Detect which cell encompasses the target text, then output its [x, y] center coordinate. 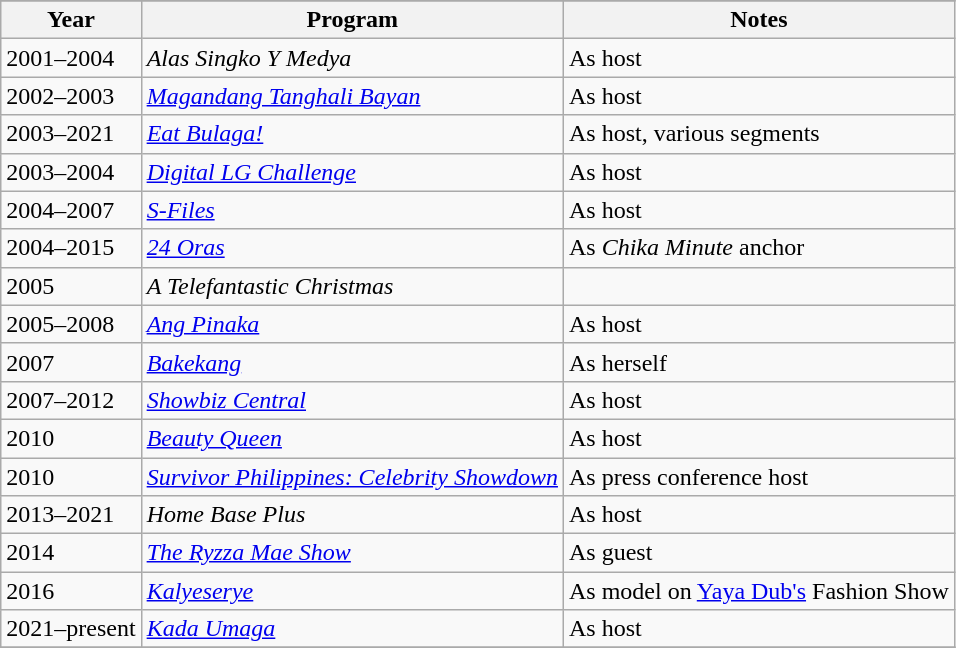
2003–2004 [71, 172]
2005 [71, 286]
Program [352, 20]
Notes [758, 20]
2004–2015 [71, 248]
2013–2021 [71, 515]
As herself [758, 362]
Bakekang [352, 362]
2021–present [71, 629]
2007 [71, 362]
A Telefantastic Christmas [352, 286]
As host, various segments [758, 134]
2016 [71, 591]
24 Oras [352, 248]
2005–2008 [71, 324]
Eat Bulaga! [352, 134]
As model on Yaya Dub's Fashion Show [758, 591]
Beauty Queen [352, 438]
Alas Singko Y Medya [352, 58]
S-Files [352, 210]
Kalyeserye [352, 591]
2002–2003 [71, 96]
Survivor Philippines: Celebrity Showdown [352, 477]
As guest [758, 553]
2007–2012 [71, 400]
The Ryzza Mae Show [352, 553]
2001–2004 [71, 58]
Ang Pinaka [352, 324]
As Chika Minute anchor [758, 248]
2004–2007 [71, 210]
Magandang Tanghali Bayan [352, 96]
Year [71, 20]
Kada Umaga [352, 629]
Home Base Plus [352, 515]
As press conference host [758, 477]
2014 [71, 553]
Showbiz Central [352, 400]
2003–2021 [71, 134]
Digital LG Challenge [352, 172]
